Extract the (X, Y) coordinate from the center of the cell holding the provided text.  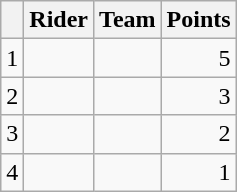
5 (198, 58)
Team (128, 20)
Rider (59, 20)
4 (12, 172)
Points (198, 20)
